Extract the (x, y) coordinate from the center of the cell holding the provided text.  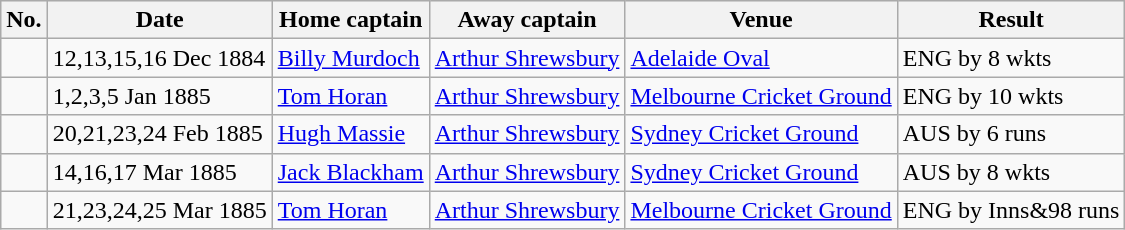
Adelaide Oval (761, 58)
21,23,24,25 Mar 1885 (160, 210)
ENG by Inns&98 runs (1011, 210)
Away captain (527, 20)
1,2,3,5 Jan 1885 (160, 96)
Venue (761, 20)
No. (24, 20)
14,16,17 Mar 1885 (160, 172)
Date (160, 20)
Result (1011, 20)
12,13,15,16 Dec 1884 (160, 58)
Hugh Massie (350, 134)
Billy Murdoch (350, 58)
20,21,23,24 Feb 1885 (160, 134)
AUS by 6 runs (1011, 134)
ENG by 8 wkts (1011, 58)
ENG by 10 wkts (1011, 96)
Home captain (350, 20)
Jack Blackham (350, 172)
AUS by 8 wkts (1011, 172)
